Output the [x, y] coordinate of the center of the cell containing the given text.  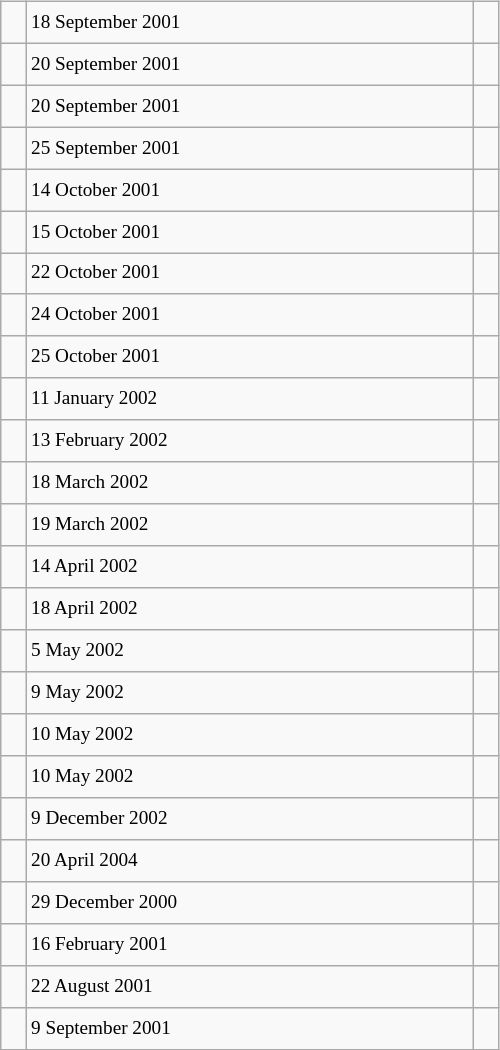
24 October 2001 [249, 315]
13 February 2002 [249, 441]
22 October 2001 [249, 274]
16 February 2001 [249, 944]
25 September 2001 [249, 148]
5 May 2002 [249, 651]
20 April 2004 [249, 861]
19 March 2002 [249, 525]
25 October 2001 [249, 357]
18 September 2001 [249, 22]
29 December 2000 [249, 902]
9 September 2001 [249, 1028]
9 May 2002 [249, 693]
14 April 2002 [249, 567]
9 December 2002 [249, 819]
14 October 2001 [249, 190]
22 August 2001 [249, 986]
18 March 2002 [249, 483]
15 October 2001 [249, 232]
11 January 2002 [249, 399]
18 April 2002 [249, 609]
